For the text-containing cell, return its midpoint in (X, Y) coordinate format. 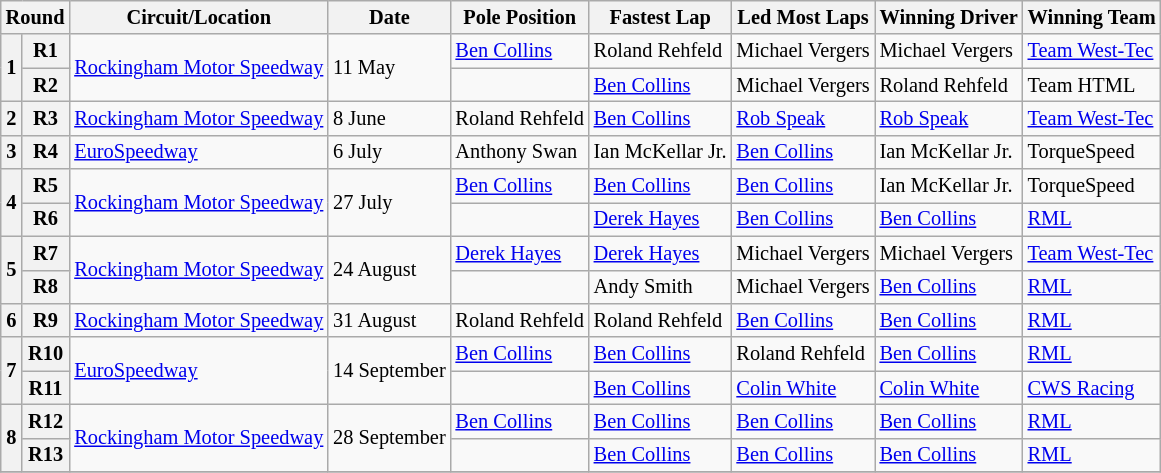
6 July (389, 152)
R9 (46, 320)
24 August (389, 270)
Winning Driver (949, 17)
7 (12, 370)
Circuit/Location (198, 17)
11 May (389, 68)
R11 (46, 388)
R6 (46, 219)
Date (389, 17)
5 (12, 270)
CWS Racing (1092, 388)
Fastest Lap (660, 17)
14 September (389, 370)
R2 (46, 85)
Pole Position (520, 17)
R12 (46, 421)
R3 (46, 118)
8 (12, 438)
R13 (46, 455)
8 June (389, 118)
Team HTML (1092, 85)
R8 (46, 287)
Round (36, 17)
Andy Smith (660, 287)
6 (12, 320)
R10 (46, 354)
4 (12, 202)
3 (12, 152)
R5 (46, 186)
Anthony Swan (520, 152)
1 (12, 68)
R7 (46, 253)
2 (12, 118)
27 July (389, 202)
R4 (46, 152)
28 September (389, 438)
Winning Team (1092, 17)
R1 (46, 51)
31 August (389, 320)
Led Most Laps (802, 17)
